Search for the cell housing the specified text and yield its [X, Y] center coordinate. 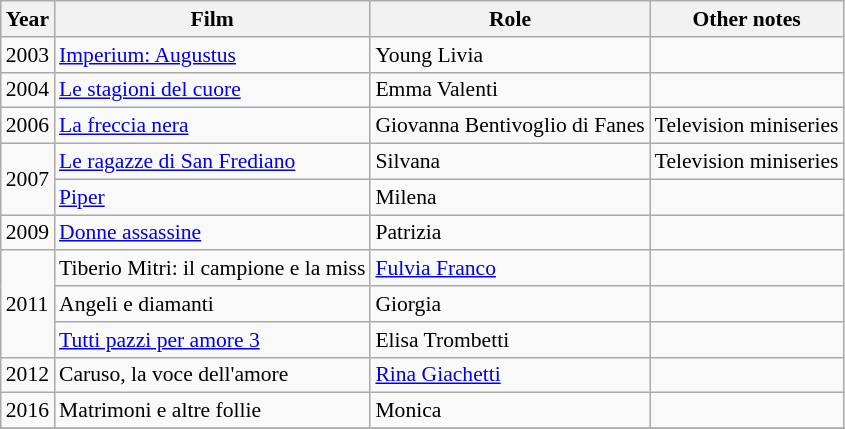
2004 [28, 90]
2012 [28, 375]
Matrimoni e altre follie [212, 411]
Young Livia [510, 55]
Role [510, 19]
Imperium: Augustus [212, 55]
Other notes [747, 19]
Donne assassine [212, 233]
Rina Giachetti [510, 375]
2016 [28, 411]
Fulvia Franco [510, 269]
2006 [28, 126]
La freccia nera [212, 126]
2007 [28, 180]
Silvana [510, 162]
Patrizia [510, 233]
Piper [212, 197]
2011 [28, 304]
Tutti pazzi per amore 3 [212, 340]
Emma Valenti [510, 90]
Elisa Trombetti [510, 340]
Year [28, 19]
Caruso, la voce dell'amore [212, 375]
Le ragazze di San Frediano [212, 162]
Milena [510, 197]
Film [212, 19]
2009 [28, 233]
Giovanna Bentivoglio di Fanes [510, 126]
Giorgia [510, 304]
Le stagioni del cuore [212, 90]
Angeli e diamanti [212, 304]
Monica [510, 411]
2003 [28, 55]
Tiberio Mitri: il campione e la miss [212, 269]
